Find where the given text appears and provide that cell's center as [X, Y] coordinate. 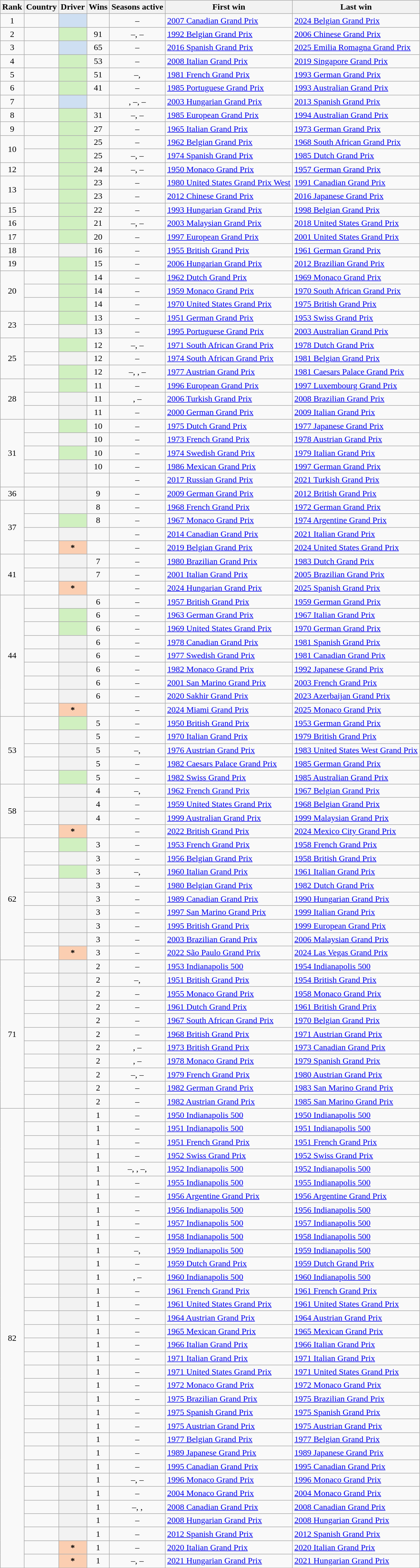
1982 Monaco Grand Prix [229, 669]
1961 Dutch Grand Prix [229, 1007]
2008 Brazilian Grand Prix [356, 399]
1971 South African Grand Prix [229, 345]
71 [12, 1034]
Country [42, 7]
1979 French Grand Prix [229, 1075]
–, , – [138, 372]
2000 German Grand Prix [229, 413]
1970 Belgian Grand Prix [356, 1020]
2003 French Grand Prix [356, 683]
1959 United States Grand Prix [229, 804]
1973 French Grand Prix [229, 439]
1963 German Grand Prix [229, 615]
1977 Austrian Grand Prix [229, 372]
1992 Belgian Grand Prix [229, 34]
1995 British Grand Prix [229, 926]
1985 Dutch Grand Prix [356, 155]
2005 Brazilian Grand Prix [356, 574]
2024 Belgian Grand Prix [356, 21]
21 [98, 223]
1981 Spanish Grand Prix [356, 642]
2012 Chinese Grand Prix [229, 196]
2025 Emilia Romagna Grand Prix [356, 48]
51 [98, 75]
2019 Belgian Grand Prix [229, 547]
1970 United States Grand Prix [229, 304]
1950 British Grand Prix [229, 723]
1978 Austrian Grand Prix [356, 439]
2001 United States Grand Prix [356, 237]
1995 Portuguese Grand Prix [229, 331]
1970 German Grand Prix [356, 629]
–, , –, [138, 1169]
17 [12, 237]
1953 Swiss Grand Prix [356, 318]
62 [12, 899]
2009 German Grand Prix [229, 493]
1997 German Grand Prix [356, 466]
2013 Spanish Grand Prix [356, 102]
28 [12, 399]
1991 Canadian Grand Prix [356, 183]
1954 Indianapolis 500 [356, 966]
1997 Luxembourg Grand Prix [356, 385]
2022 São Paulo Grand Prix [229, 953]
1978 Dutch Grand Prix [356, 345]
1958 Monaco Grand Prix [356, 993]
1972 German Grand Prix [356, 507]
1977 Swedish Grand Prix [229, 656]
2003 Hungarian Grand Prix [229, 102]
1973 British Grand Prix [229, 1048]
58 [12, 811]
1970 South African Grand Prix [356, 291]
2016 Japanese Grand Prix [356, 196]
24 [98, 169]
2022 British Grand Prix [229, 831]
1993 Australian Grand Prix [356, 88]
1992 Japanese Grand Prix [356, 669]
1993 German Grand Prix [356, 75]
1971 Austrian Grand Prix [356, 1034]
1961 German Grand Prix [356, 250]
1981 Belgian Grand Prix [356, 358]
1989 Canadian Grand Prix [229, 899]
2021 Italian Grand Prix [356, 534]
2006 Hungarian Grand Prix [229, 264]
2023 Azerbaijan Grand Prix [356, 696]
1999 European Grand Prix [356, 926]
–, , [138, 1507]
91 [98, 34]
1953 German Grand Prix [356, 723]
1980 Brazilian Grand Prix [229, 561]
1962 Belgian Grand Prix [229, 142]
1993 Hungarian Grand Prix [229, 210]
2001 San Marino Grand Prix [229, 683]
37 [12, 527]
1975 Dutch Grand Prix [229, 426]
1974 Swedish Grand Prix [229, 453]
1957 British Grand Prix [229, 602]
1979 British Grand Prix [356, 737]
1990 Hungarian Grand Prix [356, 899]
1960 Italian Grand Prix [229, 872]
1958 British Grand Prix [356, 858]
2006 Turkish Grand Prix [229, 399]
1953 French Grand Prix [229, 845]
1950 Monaco Grand Prix [229, 169]
1959 Monaco Grand Prix [229, 291]
1981 Caesars Palace Grand Prix [356, 372]
1969 Monaco Grand Prix [356, 277]
1967 Monaco Grand Prix [229, 520]
1974 Argentine Grand Prix [356, 520]
2001 Italian Grand Prix [229, 574]
1999 Italian Grand Prix [356, 912]
1974 Spanish Grand Prix [229, 155]
2024 Miami Grand Prix [229, 710]
1985 Australian Grand Prix [356, 777]
1955 Monaco Grand Prix [229, 993]
2006 Chinese Grand Prix [356, 34]
1978 Monaco Grand Prix [229, 1061]
1986 Mexican Grand Prix [229, 466]
1983 United States West Grand Prix [356, 750]
2003 Australian Grand Prix [356, 331]
1954 British Grand Prix [356, 980]
1981 French Grand Prix [229, 75]
1957 German Grand Prix [356, 169]
2012 Brazilian Grand Prix [356, 264]
36 [12, 493]
1962 Dutch Grand Prix [229, 277]
1953 Indianapolis 500 [229, 966]
1970 Italian Grand Prix [229, 737]
1973 Canadian Grand Prix [356, 1048]
1994 Australian Grand Prix [356, 115]
1996 European Grand Prix [229, 385]
1967 Italian Grand Prix [356, 615]
2003 Malaysian Grand Prix [229, 223]
First win [229, 7]
1982 Caesars Palace Grand Prix [229, 764]
1985 San Marino Grand Prix [356, 1102]
1973 German Grand Prix [356, 129]
1981 Canadian Grand Prix [356, 656]
18 [12, 250]
2019 Singapore Grand Prix [356, 61]
2020 Sakhir Grand Prix [229, 696]
2006 Malaysian Grand Prix [356, 939]
1965 Italian Grand Prix [229, 129]
Driver [73, 7]
1997 San Marino Grand Prix [229, 912]
1968 Belgian Grand Prix [356, 804]
Rank [12, 7]
1961 British Grand Prix [356, 1007]
1985 Portuguese Grand Prix [229, 88]
Last win [356, 7]
2025 Monaco Grand Prix [356, 710]
1998 Belgian Grand Prix [356, 210]
1980 United States Grand Prix West [229, 183]
44 [12, 656]
1951 British Grand Prix [229, 980]
1982 Austrian Grand Prix [229, 1102]
1982 German Grand Prix [229, 1088]
1968 French Grand Prix [229, 507]
1982 Swiss Grand Prix [229, 777]
2025 Spanish Grand Prix [356, 588]
1979 Italian Grand Prix [356, 453]
1956 Belgian Grand Prix [229, 858]
1955 British Grand Prix [229, 250]
1982 Dutch Grand Prix [356, 885]
1967 South African Grand Prix [229, 1020]
1980 Austrian Grand Prix [356, 1075]
2007 Canadian Grand Prix [229, 21]
2024 Mexico City Grand Prix [356, 831]
1962 French Grand Prix [229, 791]
1983 Dutch Grand Prix [356, 561]
1985 European Grand Prix [229, 115]
1958 French Grand Prix [356, 845]
65 [98, 48]
2024 Hungarian Grand Prix [229, 588]
1983 San Marino Grand Prix [356, 1088]
1985 German Grand Prix [356, 764]
19 [12, 264]
1961 Italian Grand Prix [356, 872]
Seasons active [138, 7]
1997 European Grand Prix [229, 237]
1979 Spanish Grand Prix [356, 1061]
2012 British Grand Prix [356, 493]
1967 Belgian Grand Prix [356, 791]
2017 Russian Grand Prix [229, 480]
2016 Spanish Grand Prix [229, 48]
2021 Turkish Grand Prix [356, 480]
1999 Malaysian Grand Prix [356, 818]
27 [98, 129]
2008 Italian Grand Prix [229, 61]
1969 United States Grand Prix [229, 629]
82 [12, 1338]
2003 Brazilian Grand Prix [229, 939]
2009 Italian Grand Prix [356, 413]
2024 Las Vegas Grand Prix [356, 953]
, –, – [138, 102]
1978 Canadian Grand Prix [229, 642]
Wins [98, 7]
2014 Canadian Grand Prix [229, 534]
2024 United States Grand Prix [356, 547]
1980 Belgian Grand Prix [229, 885]
22 [98, 210]
1974 South African Grand Prix [229, 358]
1951 German Grand Prix [229, 318]
1976 Austrian Grand Prix [229, 750]
1977 Japanese Grand Prix [356, 426]
1968 British Grand Prix [229, 1034]
1959 German Grand Prix [356, 602]
1999 Australian Grand Prix [229, 818]
2018 United States Grand Prix [356, 223]
1968 South African Grand Prix [356, 142]
1975 British Grand Prix [356, 304]
